Return the [X, Y] coordinate for the center point of the cell that contains the specified text.  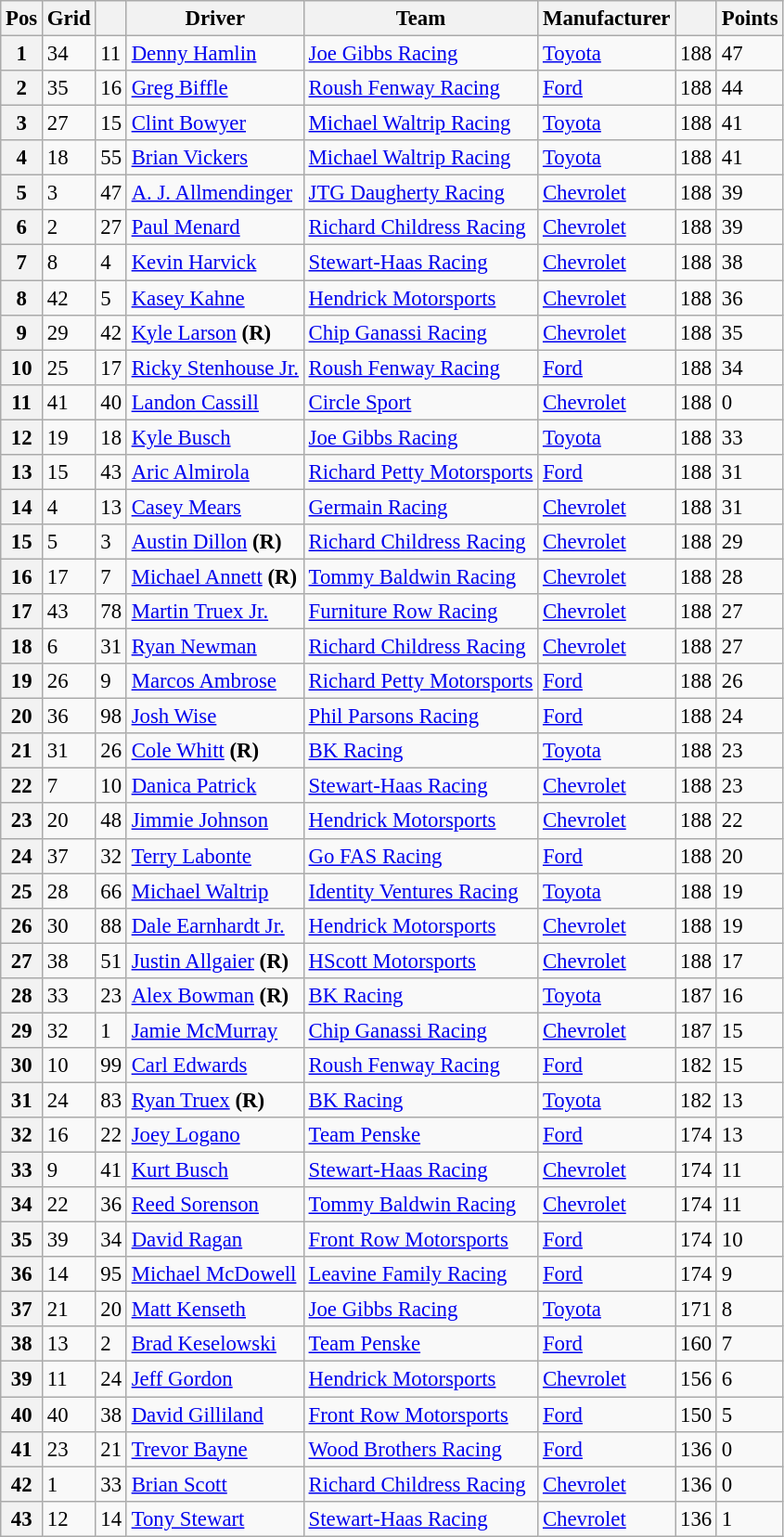
Leavine Family Racing [420, 1274]
Identity Ventures Racing [420, 891]
David Ragan [215, 1240]
150 [696, 1414]
Brian Scott [215, 1484]
Brian Vickers [215, 158]
Go FAS Racing [420, 856]
Terry Labonte [215, 856]
Dale Earnhardt Jr. [215, 925]
Danica Patrick [215, 786]
Kyle Larson (R) [215, 332]
44 [750, 88]
Martin Truex Jr. [215, 612]
David Gilliland [215, 1414]
83 [111, 1100]
Michael McDowell [215, 1274]
Jeff Gordon [215, 1379]
Michael Waltrip [215, 891]
Jimmie Johnson [215, 821]
Kyle Busch [215, 437]
156 [696, 1379]
66 [111, 891]
Wood Brothers Racing [420, 1449]
Phil Parsons Racing [420, 717]
Clint Bowyer [215, 123]
Austin Dillon (R) [215, 542]
Manufacturer [607, 19]
88 [111, 925]
Tony Stewart [215, 1518]
Team [420, 19]
HScott Motorsports [420, 961]
Grid [69, 19]
99 [111, 1066]
95 [111, 1274]
Cole Whitt (R) [215, 751]
Ryan Newman [215, 647]
Germain Racing [420, 507]
Casey Mears [215, 507]
Points [750, 19]
51 [111, 961]
Marcos Ambrose [215, 681]
Kurt Busch [215, 1170]
Matt Kenseth [215, 1310]
171 [696, 1310]
Paul Menard [215, 227]
Circle Sport [420, 402]
78 [111, 612]
Alex Bowman (R) [215, 996]
Brad Keselowski [215, 1345]
55 [111, 158]
Ryan Truex (R) [215, 1100]
JTG Daugherty Racing [420, 193]
Ricky Stenhouse Jr. [215, 368]
48 [111, 821]
Furniture Row Racing [420, 612]
Kevin Harvick [215, 263]
Denny Hamlin [215, 54]
Jamie McMurray [215, 1030]
Joey Logano [215, 1135]
A. J. Allmendinger [215, 193]
Driver [215, 19]
98 [111, 717]
Carl Edwards [215, 1066]
160 [696, 1345]
Kasey Kahne [215, 298]
Justin Allgaier (R) [215, 961]
Trevor Bayne [215, 1449]
Reed Sorenson [215, 1205]
Josh Wise [215, 717]
Michael Annett (R) [215, 576]
Aric Almirola [215, 472]
Pos [22, 19]
Landon Cassill [215, 402]
Greg Biffle [215, 88]
